Determine the (x, y) coordinate at the center of the cell enclosing the given text.  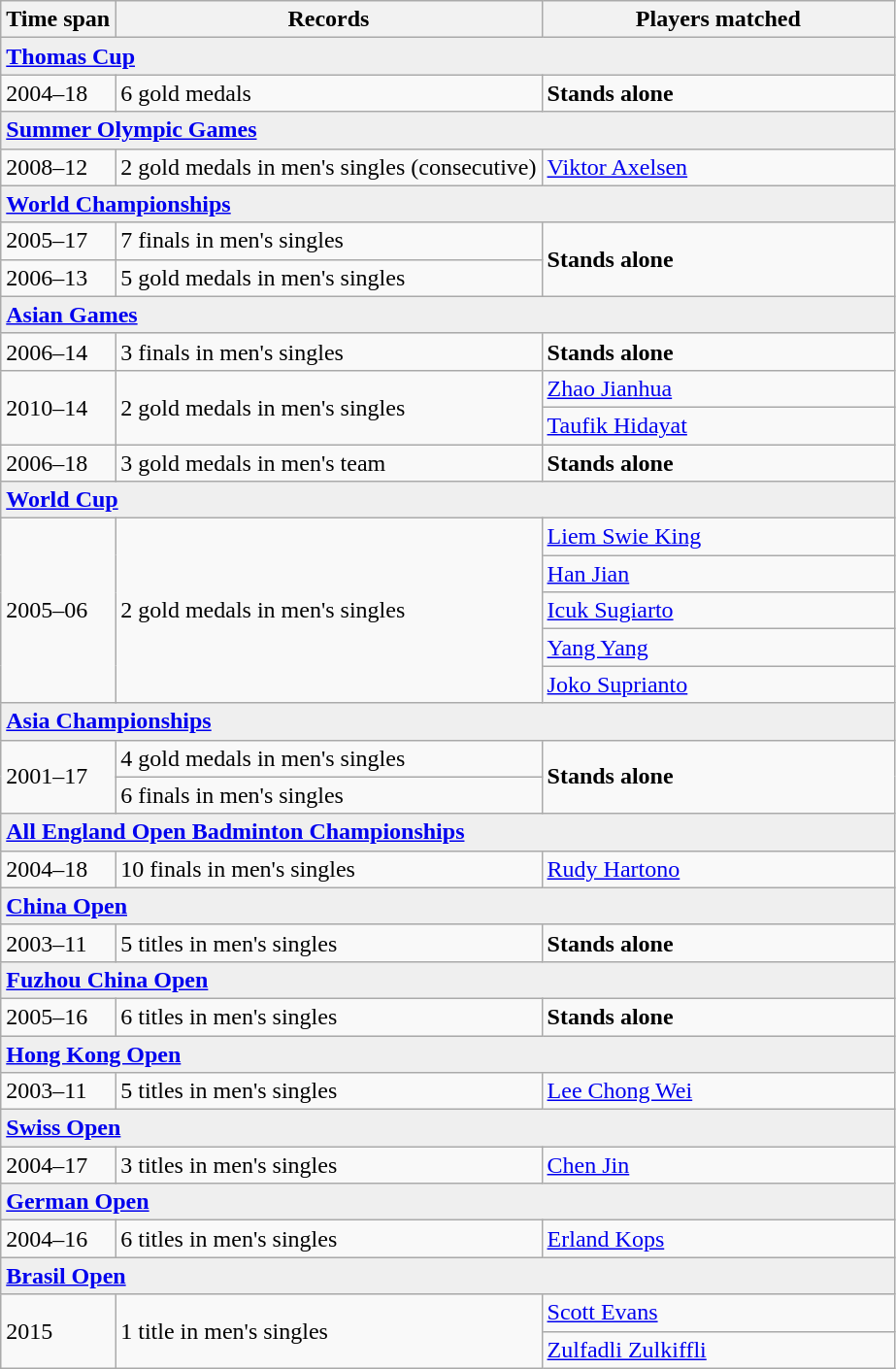
Zulfadli Zulkiffli (718, 1350)
Liem Swie King (718, 537)
China Open (448, 906)
2005–17 (58, 241)
2004–17 (58, 1165)
Thomas Cup (448, 56)
2 gold medals in men's singles (consecutive) (328, 167)
2006–13 (58, 278)
2005–06 (58, 611)
Records (328, 19)
Players matched (718, 19)
Hong Kong Open (448, 1053)
Icuk Sugiarto (718, 611)
World Cup (448, 500)
2006–14 (58, 351)
Viktor Axelsen (718, 167)
2010–14 (58, 407)
Zhao Jianhua (718, 388)
2005–16 (58, 1017)
Summer Olympic Games (448, 130)
2008–12 (58, 167)
10 finals in men's singles (328, 869)
1 title in men's singles (328, 1331)
All England Open Badminton Championships (448, 832)
Chen Jin (718, 1165)
Asian Games (448, 315)
World Championships (448, 204)
3 titles in men's singles (328, 1165)
4 gold medals in men's singles (328, 758)
Time span (58, 19)
Swiss Open (448, 1128)
Scott Evans (718, 1313)
Yang Yang (718, 648)
5 gold medals in men's singles (328, 278)
6 finals in men's singles (328, 795)
2015 (58, 1331)
2001–17 (58, 777)
2004–16 (58, 1239)
6 gold medals (328, 93)
German Open (448, 1202)
Han Jian (718, 574)
Joko Suprianto (718, 684)
Lee Chong Wei (718, 1091)
Taufik Hidayat (718, 425)
Fuzhou China Open (448, 980)
7 finals in men's singles (328, 241)
Brasil Open (448, 1276)
2006–18 (58, 463)
Erland Kops (718, 1239)
Asia Championships (448, 721)
3 finals in men's singles (328, 351)
3 gold medals in men's team (328, 463)
Rudy Hartono (718, 869)
